Capture the cell that displays the provided text and extract its (x, y) central coordinate. 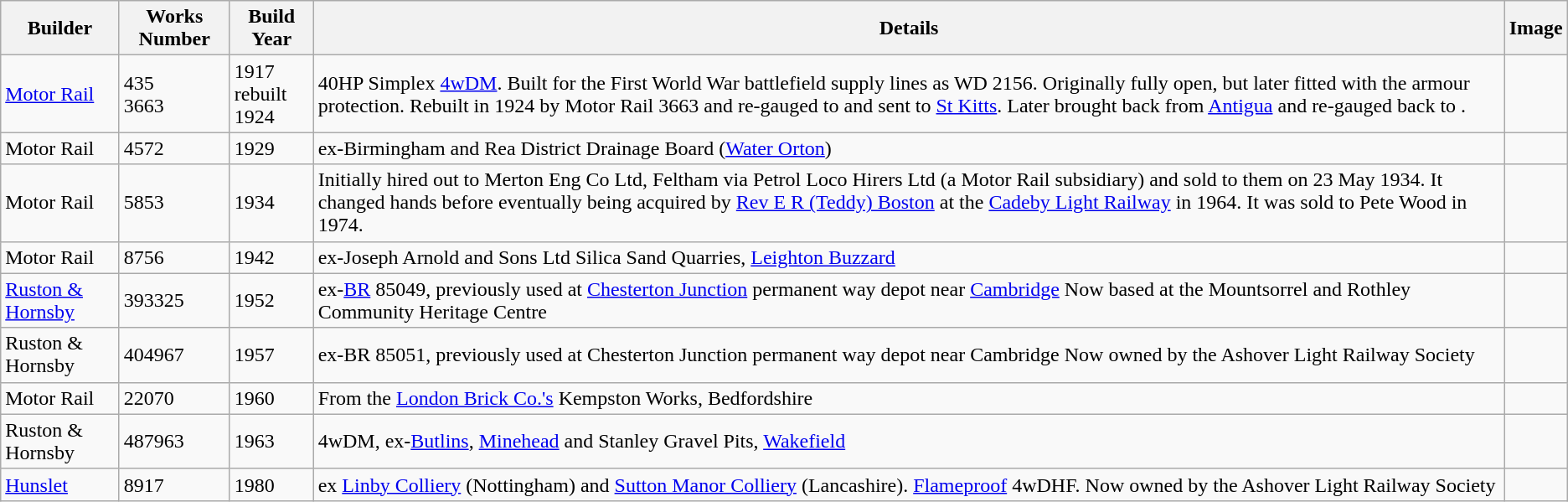
ex Linby Colliery (Nottingham) and Sutton Manor Colliery (Lancashire). Flameproof 4wDHF. Now owned by the Ashover Light Railway Society (909, 484)
Details (909, 28)
Hunslet (60, 484)
22070 (174, 398)
1980 (271, 484)
4wDM, ex-Butlins, Minehead and Stanley Gravel Pits, Wakefield (909, 441)
4353663 (174, 94)
404967 (174, 355)
ex-BR 85051, previously used at Chesterton Junction permanent way depot near Cambridge Now owned by the Ashover Light Railway Society (909, 355)
Builder (60, 28)
1952 (271, 300)
1960 (271, 398)
Build Year (271, 28)
Image (1536, 28)
1917rebuilt 1924 (271, 94)
From the London Brick Co.'s Kempston Works, Bedfordshire (909, 398)
8756 (174, 257)
1957 (271, 355)
ex-Birmingham and Rea District Drainage Board (Water Orton) (909, 148)
393325 (174, 300)
ex-Joseph Arnold and Sons Ltd Silica Sand Quarries, Leighton Buzzard (909, 257)
1934 (271, 203)
8917 (174, 484)
1963 (271, 441)
5853 (174, 203)
1942 (271, 257)
1929 (271, 148)
4572 (174, 148)
487963 (174, 441)
Works Number (174, 28)
